Locate the cell with the specified text and output its (X, Y) center coordinate. 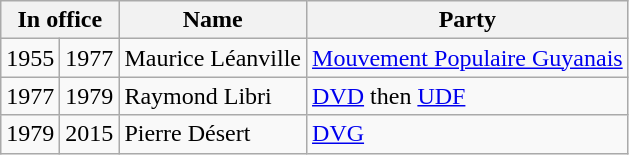
Maurice Léanville (213, 58)
Name (213, 20)
In office (60, 20)
DVG (468, 134)
Mouvement Populaire Guyanais (468, 58)
2015 (90, 134)
1955 (30, 58)
Pierre Désert (213, 134)
Party (468, 20)
DVD then UDF (468, 96)
Raymond Libri (213, 96)
